Return (x, y) of the center of cell containing provided text 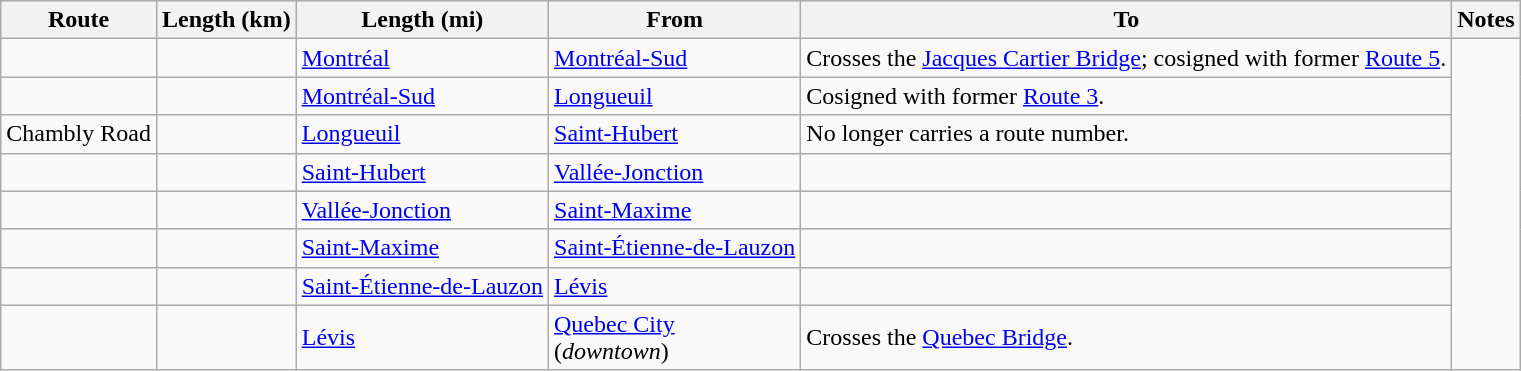
Crosses the Jacques Cartier Bridge; cosigned with former Route 5. (1126, 58)
Quebec City(downtown) (675, 338)
Length (km) (226, 20)
Chambly Road (79, 134)
Route (79, 20)
From (675, 20)
To (1126, 20)
Crosses the Quebec Bridge. (1126, 338)
Montréal (422, 58)
Length (mi) (422, 20)
No longer carries a route number. (1126, 134)
Notes (1486, 20)
Cosigned with former Route 3. (1126, 96)
